Identify which cell holds the provided text, then report its [x, y] central coordinate. 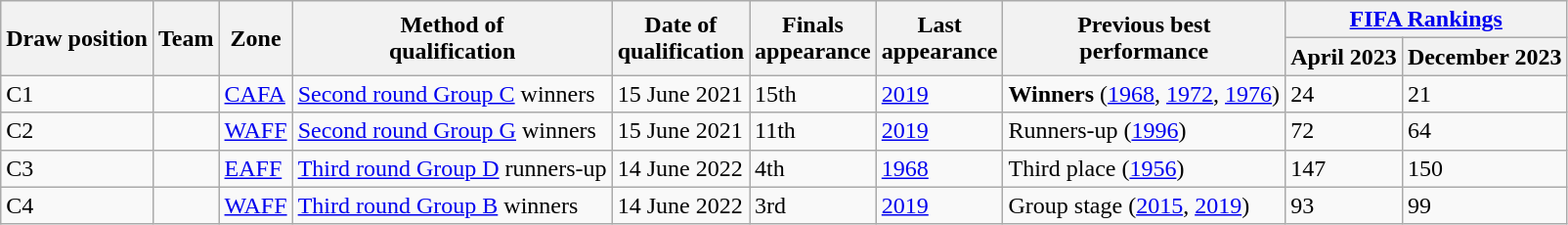
Draw position [77, 38]
Zone [256, 38]
Second round Group C winners [452, 94]
150 [1484, 168]
C2 [77, 131]
15th [813, 94]
C1 [77, 94]
Third place (1956) [1144, 168]
24 [1344, 94]
1968 [939, 168]
April 2023 [1344, 57]
FIFA Rankings [1426, 20]
3rd [813, 205]
99 [1484, 205]
Method ofqualification [452, 38]
C4 [77, 205]
4th [813, 168]
21 [1484, 94]
EAFF [256, 168]
147 [1344, 168]
Second round Group G winners [452, 131]
72 [1344, 131]
Lastappearance [939, 38]
Team [186, 38]
December 2023 [1484, 57]
93 [1344, 205]
Group stage (2015, 2019) [1144, 205]
Finalsappearance [813, 38]
Runners-up (1996) [1144, 131]
Winners (1968, 1972, 1976) [1144, 94]
11th [813, 131]
Previous bestperformance [1144, 38]
64 [1484, 131]
Date ofqualification [680, 38]
Third round Group B winners [452, 205]
Third round Group D runners-up [452, 168]
C3 [77, 168]
CAFA [256, 94]
